Extract the [x, y] coordinate from the center of the cell holding the provided text.  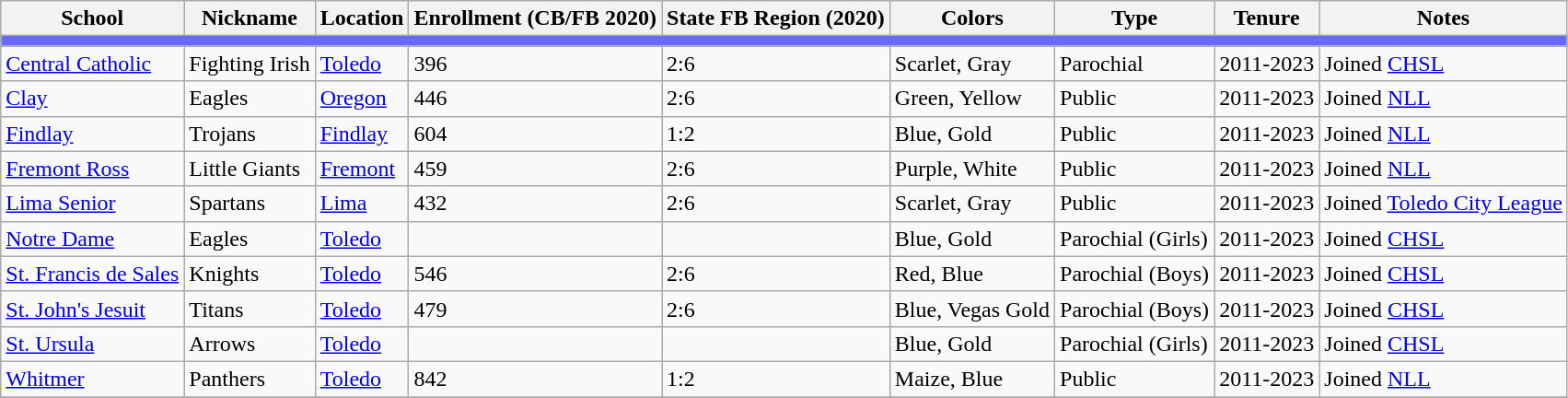
Red, Blue [972, 274]
Trojans [250, 134]
Blue, Vegas Gold [972, 309]
Titans [250, 309]
Fremont [362, 169]
Nickname [250, 18]
Type [1134, 18]
Purple, White [972, 169]
Colors [972, 18]
Whitmer [92, 379]
Notre Dame [92, 239]
St. Ursula [92, 344]
Lima Senior [92, 204]
Green, Yellow [972, 99]
842 [536, 379]
Fremont Ross [92, 169]
School [92, 18]
Tenure [1267, 18]
479 [536, 309]
Joined Toledo City League [1444, 204]
Location [362, 18]
Little Giants [250, 169]
Panthers [250, 379]
Maize, Blue [972, 379]
Central Catholic [92, 64]
Arrows [250, 344]
432 [536, 204]
446 [536, 99]
St. John's Jesuit [92, 309]
Fighting Irish [250, 64]
Notes [1444, 18]
St. Francis de Sales [92, 274]
Enrollment (CB/FB 2020) [536, 18]
546 [536, 274]
Spartans [250, 204]
396 [536, 64]
Clay [92, 99]
Parochial [1134, 64]
459 [536, 169]
State FB Region (2020) [776, 18]
Lima [362, 204]
Oregon [362, 99]
Knights [250, 274]
604 [536, 134]
